Locate the cell with the specified text and output its [x, y] center coordinate. 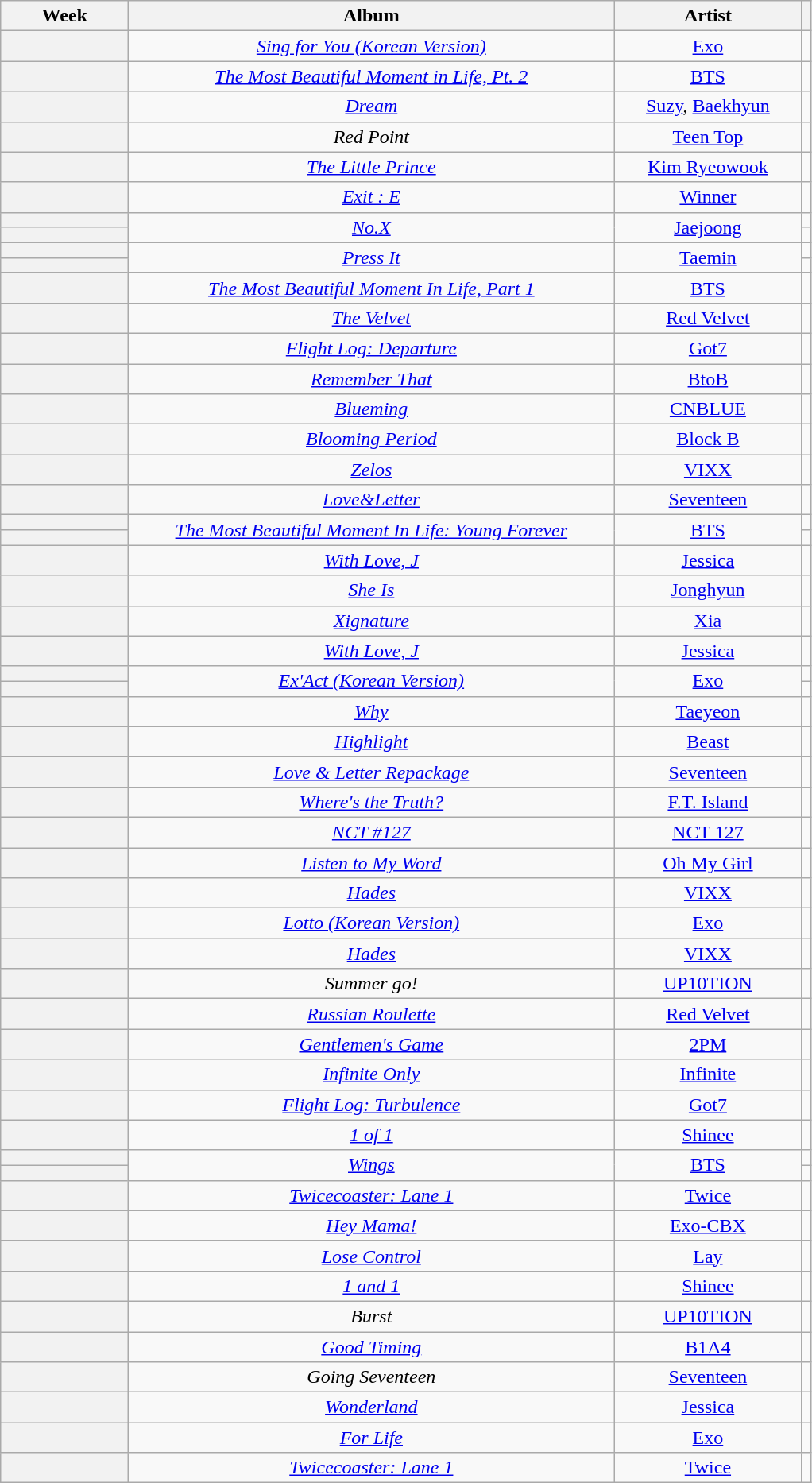
BtoB [708, 379]
Wings [372, 1165]
NCT 127 [708, 832]
Teen Top [708, 137]
1 of 1 [372, 1135]
Remember That [372, 379]
Beast [708, 741]
Listen to My Word [372, 862]
Lotto (Korean Version) [372, 923]
Suzy, Baekhyun [708, 106]
Winner [708, 197]
Love & Letter Repackage [372, 772]
Highlight [372, 741]
Russian Roulette [372, 1014]
Good Timing [372, 1347]
Xia [708, 621]
She Is [372, 590]
Dream [372, 106]
Infinite Only [372, 1074]
Blueming [372, 409]
Exo-CBX [708, 1226]
Infinite [708, 1074]
Red Point [372, 137]
Xignature [372, 621]
Flight Log: Departure [372, 348]
Blooming Period [372, 439]
Week [65, 16]
Lay [708, 1256]
Taemin [708, 257]
Burst [372, 1316]
Taeyeon [708, 711]
Gentlemen's Game [372, 1044]
Why [372, 711]
The Most Beautiful Moment In Life: Young Forever [372, 530]
For Life [372, 1438]
Block B [708, 439]
Jaejoong [708, 227]
CNBLUE [708, 409]
Artist [708, 16]
The Velvet [372, 318]
The Most Beautiful Moment In Life, Part 1 [372, 288]
NCT #127 [372, 832]
Oh My Girl [708, 862]
Where's the Truth? [372, 802]
Album [372, 16]
Going Seventeen [372, 1377]
Kim Ryeowook [708, 167]
2PM [708, 1044]
Lose Control [372, 1256]
Summer go! [372, 984]
Wonderland [372, 1407]
Sing for You (Korean Version) [372, 46]
The Most Beautiful Moment in Life, Pt. 2 [372, 76]
No.X [372, 227]
F.T. Island [708, 802]
The Little Prince [372, 167]
Hey Mama! [372, 1226]
Press It [372, 257]
Flight Log: Turbulence [372, 1105]
Exit : E [372, 197]
B1A4 [708, 1347]
1 and 1 [372, 1286]
Zelos [372, 470]
Ex'Act (Korean Version) [372, 681]
Love&Letter [372, 500]
Jonghyun [708, 590]
